Determine the (x, y) coordinate at the center of the cell enclosing the given text.  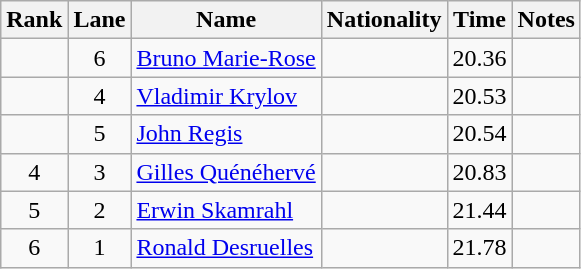
Time (480, 20)
2 (100, 210)
20.54 (480, 134)
Nationality (384, 20)
20.53 (480, 96)
Erwin Skamrahl (226, 210)
Rank (34, 20)
Gilles Quénéhervé (226, 172)
Name (226, 20)
3 (100, 172)
Bruno Marie-Rose (226, 58)
21.78 (480, 248)
20.36 (480, 58)
21.44 (480, 210)
Vladimir Krylov (226, 96)
20.83 (480, 172)
Lane (100, 20)
Ronald Desruelles (226, 248)
1 (100, 248)
John Regis (226, 134)
Notes (546, 20)
